Provide the (X, Y) coordinate of the cell's center where the given text is located.  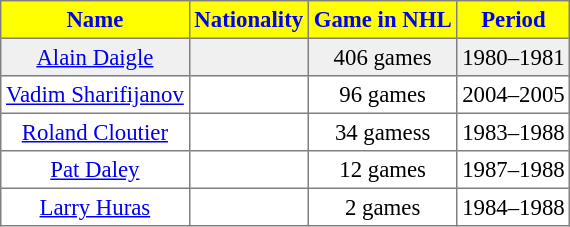
Alain Daigle (95, 57)
Vadim Sharifijanov (95, 95)
2 games (382, 207)
Period (514, 20)
Larry Huras (95, 207)
96 games (382, 95)
406 games (382, 57)
34 gamess (382, 132)
1984–1988 (514, 207)
1987–1988 (514, 170)
Roland Cloutier (95, 132)
Game in NHL (382, 20)
1980–1981 (514, 57)
Nationality (248, 20)
2004–2005 (514, 95)
12 games (382, 170)
Name (95, 20)
1983–1988 (514, 132)
Pat Daley (95, 170)
